Capture the cell that displays the provided text and extract its (X, Y) central coordinate. 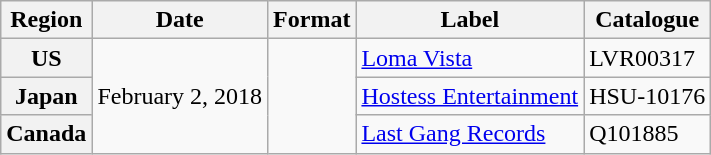
Last Gang Records (470, 134)
Q101885 (648, 134)
February 2, 2018 (180, 96)
Date (180, 20)
LVR00317 (648, 58)
Catalogue (648, 20)
Loma Vista (470, 58)
Japan (46, 96)
Format (312, 20)
US (46, 58)
HSU-10176 (648, 96)
Hostess Entertainment (470, 96)
Canada (46, 134)
Region (46, 20)
Label (470, 20)
